From the cell containing the given text, extract its center point as (X, Y) coordinate. 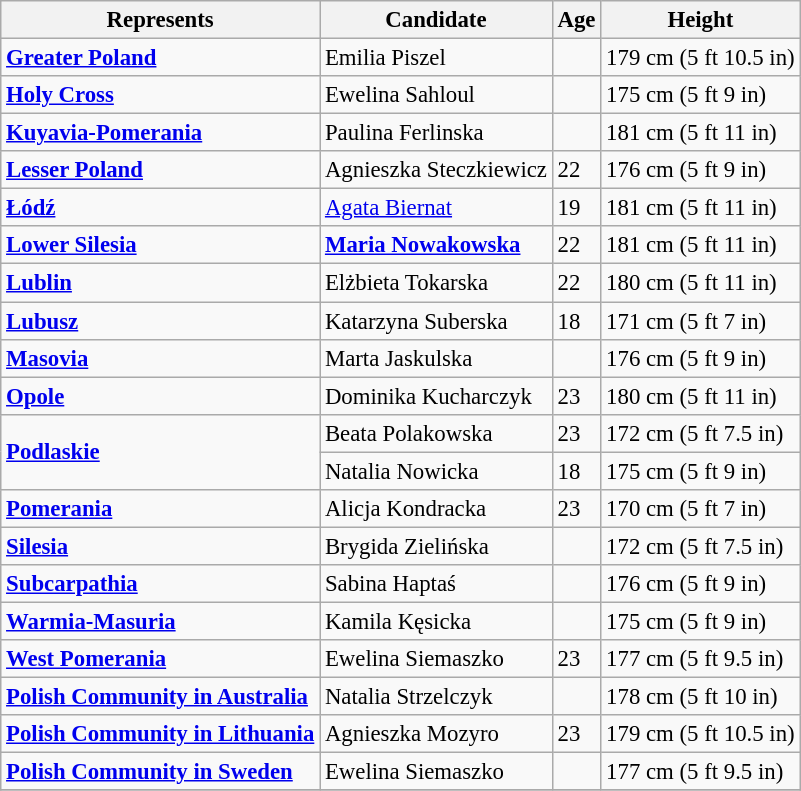
Agata Biernat (436, 208)
Elżbieta Tokarska (436, 283)
Subcarpathia (160, 584)
Brygida Zielińska (436, 546)
Lublin (160, 283)
Holy Cross (160, 95)
Agnieszka Steczkiewicz (436, 170)
Kuyavia-Pomerania (160, 133)
Alicja Kondracka (436, 509)
19 (576, 208)
Katarzyna Suberska (436, 321)
Emilia Piszel (436, 58)
171 cm (5 ft 7 in) (700, 321)
Łódź (160, 208)
Warmia-Masuria (160, 621)
Polish Community in Lithuania (160, 734)
Ewelina Sahloul (436, 95)
Beata Polakowska (436, 433)
Age (576, 20)
Masovia (160, 358)
Silesia (160, 546)
Pomerania (160, 509)
Opole (160, 396)
Natalia Nowicka (436, 471)
Marta Jaskulska (436, 358)
Agnieszka Mozyro (436, 734)
Paulina Ferlinska (436, 133)
Dominika Kucharczyk (436, 396)
Podlaskie (160, 452)
Maria Nowakowska (436, 245)
West Pomerania (160, 659)
Polish Community in Australia (160, 697)
Kamila Kęsicka (436, 621)
Lubusz (160, 321)
170 cm (5 ft 7 in) (700, 509)
178 cm (5 ft 10 in) (700, 697)
Greater Poland (160, 58)
Polish Community in Sweden (160, 772)
Candidate (436, 20)
Lower Silesia (160, 245)
Height (700, 20)
Represents (160, 20)
Natalia Strzelczyk (436, 697)
Lesser Poland (160, 170)
Sabina Haptaś (436, 584)
